Provide the [x, y] coordinate of the cell's center where the given text is located.  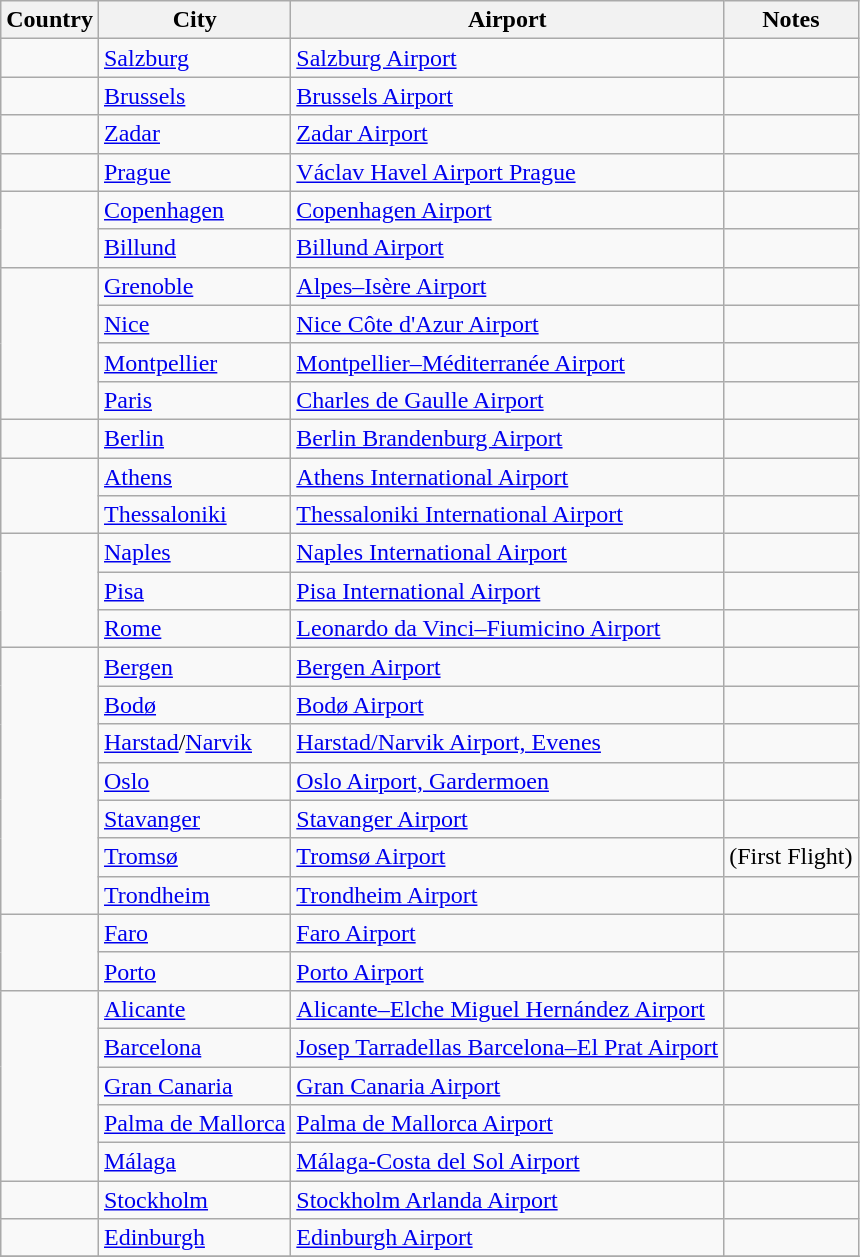
Edinburgh [194, 1238]
Trondheim Airport [508, 895]
Pisa International Airport [508, 591]
Josep Tarradellas Barcelona–El Prat Airport [508, 1047]
Salzburg [194, 58]
Gran Canaria Airport [508, 1085]
(First Flight) [791, 857]
Rome [194, 629]
Oslo [194, 781]
Gran Canaria [194, 1085]
City [194, 20]
Copenhagen [194, 210]
Billund Airport [508, 248]
Zadar Airport [508, 134]
Bergen Airport [508, 667]
Notes [791, 20]
Leonardo da Vinci–Fiumicino Airport [508, 629]
Berlin [194, 438]
Trondheim [194, 895]
Stavanger Airport [508, 819]
Stockholm [194, 1200]
Charles de Gaulle Airport [508, 400]
Václav Havel Airport Prague [508, 172]
Porto [194, 971]
Prague [194, 172]
Palma de Mallorca Airport [508, 1124]
Thessaloniki International Airport [508, 515]
Grenoble [194, 286]
Porto Airport [508, 971]
Stockholm Arlanda Airport [508, 1200]
Athens International Airport [508, 477]
Nice [194, 324]
Brussels [194, 96]
Naples [194, 553]
Palma de Mallorca [194, 1124]
Thessaloniki [194, 515]
Stavanger [194, 819]
Alpes–Isère Airport [508, 286]
Tromsø [194, 857]
Málaga-Costa del Sol Airport [508, 1162]
Faro Airport [508, 933]
Tromsø Airport [508, 857]
Country [50, 20]
Faro [194, 933]
Airport [508, 20]
Montpellier [194, 362]
Oslo Airport, Gardermoen [508, 781]
Athens [194, 477]
Nice Côte d'Azur Airport [508, 324]
Zadar [194, 134]
Bergen [194, 667]
Copenhagen Airport [508, 210]
Billund [194, 248]
Naples International Airport [508, 553]
Brussels Airport [508, 96]
Edinburgh Airport [508, 1238]
Harstad/Narvik Airport, Evenes [508, 743]
Harstad/Narvik [194, 743]
Pisa [194, 591]
Bodø [194, 705]
Málaga [194, 1162]
Salzburg Airport [508, 58]
Paris [194, 400]
Barcelona [194, 1047]
Berlin Brandenburg Airport [508, 438]
Alicante [194, 1009]
Montpellier–Méditerranée Airport [508, 362]
Bodø Airport [508, 705]
Alicante–Elche Miguel Hernández Airport [508, 1009]
